Search for the cell housing the specified text and yield its [X, Y] center coordinate. 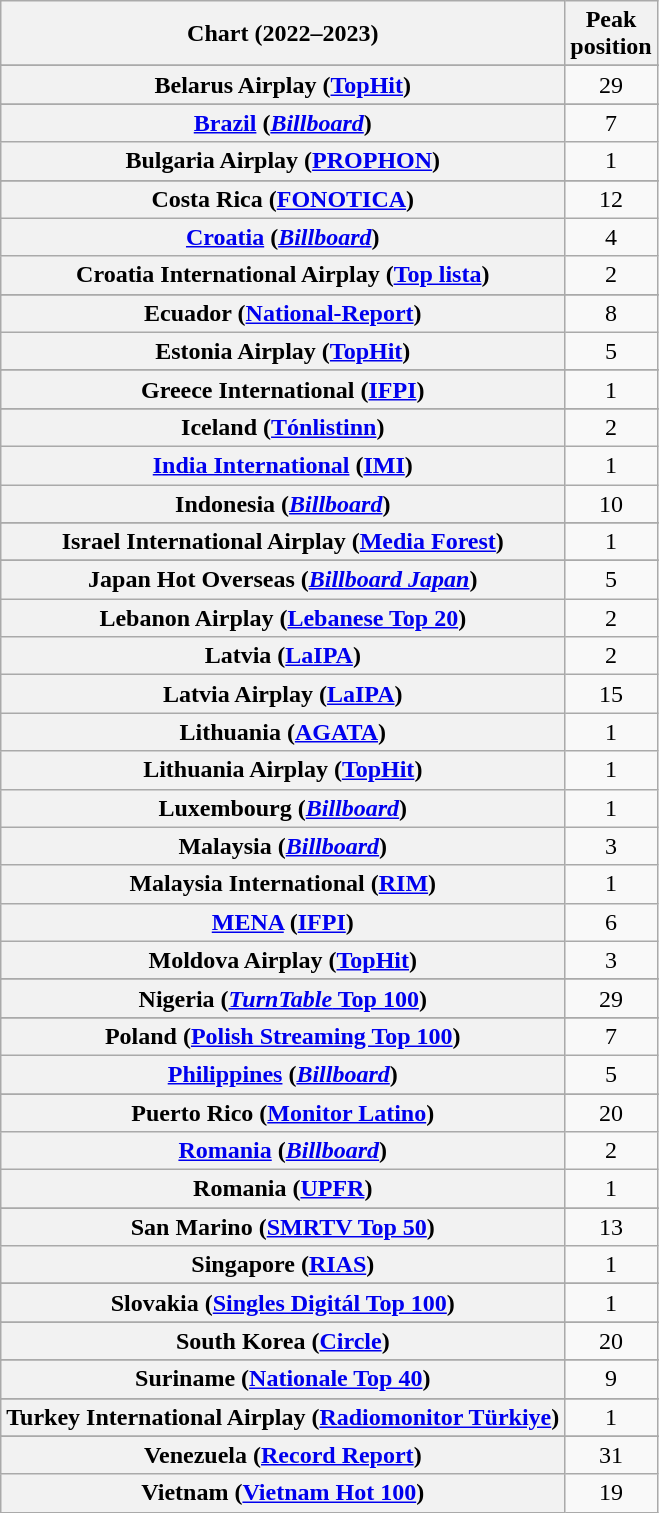
12 [611, 199]
Malaysia (Billboard) [283, 846]
Indonesia (Billboard) [283, 503]
Luxembourg (Billboard) [283, 808]
Croatia International Airplay (Top lista) [283, 275]
Lebanon Airplay (Lebanese Top 20) [283, 618]
15 [611, 694]
8 [611, 313]
Romania (Billboard) [283, 1151]
6 [611, 922]
19 [611, 1493]
Latvia (LaIPA) [283, 656]
Estonia Airplay (TopHit) [283, 351]
Nigeria (TurnTable Top 100) [283, 998]
Malaysia International (RIM) [283, 884]
Chart (2022–2023) [283, 34]
Vietnam (Vietnam Hot 100) [283, 1493]
Singapore (RIAS) [283, 1265]
Poland (Polish Streaming Top 100) [283, 1036]
Suriname (Nationale Top 40) [283, 1379]
Bulgaria Airplay (PROPHON) [283, 161]
Philippines (Billboard) [283, 1074]
Lithuania Airplay (TopHit) [283, 770]
9 [611, 1379]
Costa Rica (FONOTICA) [283, 199]
Puerto Rico (Monitor Latino) [283, 1113]
Romania (UPFR) [283, 1189]
Iceland (Tónlistinn) [283, 427]
Slovakia (Singles Digitál Top 100) [283, 1303]
South Korea (Circle) [283, 1341]
31 [611, 1455]
Venezuela (Record Report) [283, 1455]
Brazil (Billboard) [283, 123]
4 [611, 237]
Ecuador (National-Report) [283, 313]
Turkey International Airplay (Radiomonitor Türkiye) [283, 1417]
Japan Hot Overseas (Billboard Japan) [283, 580]
Belarus Airplay (TopHit) [283, 85]
Greece International (IFPI) [283, 389]
Israel International Airplay (Media Forest) [283, 542]
10 [611, 503]
India International (IMI) [283, 465]
Moldova Airplay (TopHit) [283, 960]
13 [611, 1227]
MENA (IFPI) [283, 922]
Peakposition [611, 34]
Lithuania (AGATA) [283, 732]
Croatia (Billboard) [283, 237]
San Marino (SMRTV Top 50) [283, 1227]
Latvia Airplay (LaIPA) [283, 694]
